From the cell containing the given text, extract its center point as [x, y] coordinate. 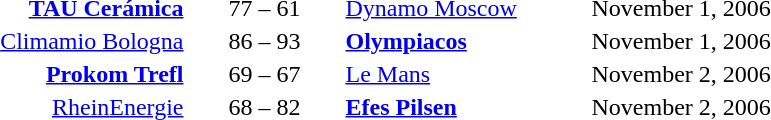
Le Mans [466, 74]
86 – 93 [264, 41]
69 – 67 [264, 74]
Olympiacos [466, 41]
